Pinpoint the cell where the given text exists, returning its [x, y] midpoint coordinate. 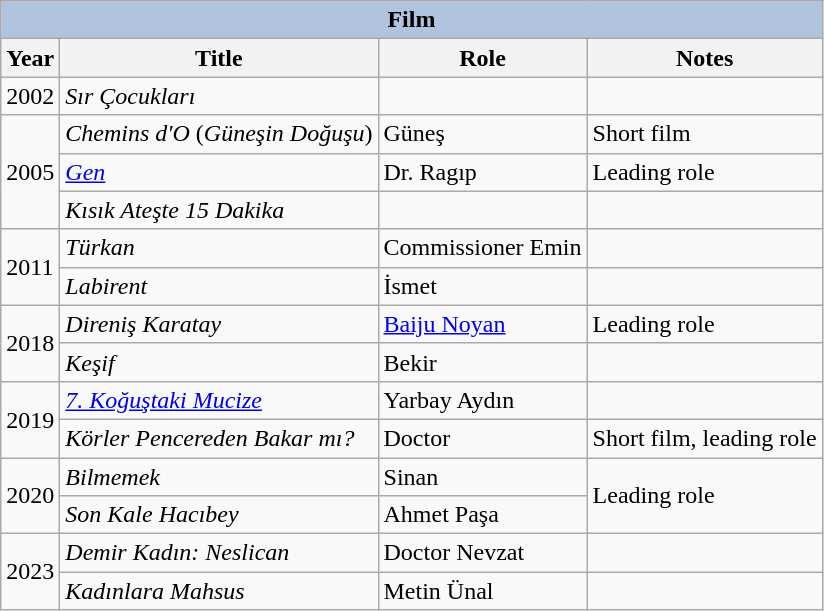
Doctor [482, 438]
Yarbay Aydın [482, 400]
Dr. Ragıp [482, 172]
Metin Ünal [482, 591]
Labirent [219, 286]
2002 [30, 96]
Doctor Nevzat [482, 553]
Baiju Noyan [482, 324]
Türkan [219, 248]
Year [30, 58]
Ahmet Paşa [482, 515]
Short film, leading role [704, 438]
İsmet [482, 286]
2005 [30, 172]
2019 [30, 419]
Keşif [219, 362]
Direniş Karatay [219, 324]
7. Koğuştaki Mucize [219, 400]
Role [482, 58]
Short film [704, 134]
Bilmemek [219, 477]
Bekir [482, 362]
Title [219, 58]
Notes [704, 58]
Güneş [482, 134]
Sır Çocukları [219, 96]
Son Kale Hacıbey [219, 515]
Commissioner Emin [482, 248]
Sinan [482, 477]
Chemins d'O (Güneşin Doğuşu) [219, 134]
2018 [30, 343]
2023 [30, 572]
Kısık Ateşte 15 Dakika [219, 210]
Kadınlara Mahsus [219, 591]
Gen [219, 172]
Film [412, 20]
2011 [30, 267]
Körler Pencereden Bakar mı? [219, 438]
Demir Kadın: Neslican [219, 553]
2020 [30, 496]
